From the cell containing the given text, extract its center point as [X, Y] coordinate. 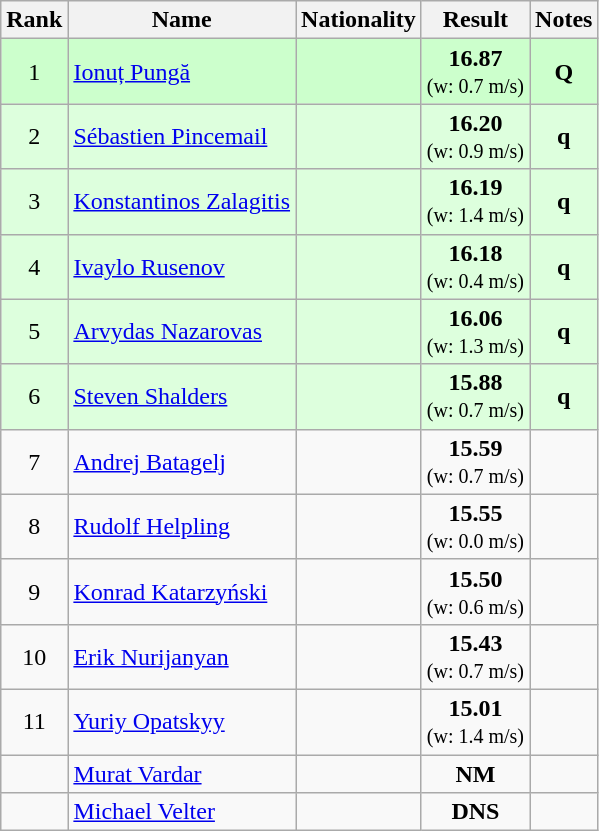
Rudolf Helpling [182, 526]
Name [182, 20]
2 [34, 136]
7 [34, 462]
Ionuț Pungă [182, 72]
10 [34, 656]
Steven Shalders [182, 396]
NM [475, 773]
15.88(w: 0.7 m/s) [475, 396]
15.43(w: 0.7 m/s) [475, 656]
16.87(w: 0.7 m/s) [475, 72]
DNS [475, 812]
15.01(w: 1.4 m/s) [475, 722]
Result [475, 20]
Murat Vardar [182, 773]
Sébastien Pincemail [182, 136]
8 [34, 526]
15.59(w: 0.7 m/s) [475, 462]
15.50(w: 0.6 m/s) [475, 592]
Q [564, 72]
16.20(w: 0.9 m/s) [475, 136]
16.19(w: 1.4 m/s) [475, 202]
4 [34, 266]
3 [34, 202]
Andrej Batagelj [182, 462]
11 [34, 722]
Yuriy Opatskyy [182, 722]
Rank [34, 20]
6 [34, 396]
Konstantinos Zalagitis [182, 202]
5 [34, 332]
Nationality [359, 20]
Erik Nurijanyan [182, 656]
16.18(w: 0.4 m/s) [475, 266]
Ivaylo Rusenov [182, 266]
Arvydas Nazarovas [182, 332]
Konrad Katarzyński [182, 592]
Notes [564, 20]
1 [34, 72]
16.06(w: 1.3 m/s) [475, 332]
Michael Velter [182, 812]
9 [34, 592]
15.55(w: 0.0 m/s) [475, 526]
